Return the (x, y) coordinate for the center point of the cell that contains the specified text.  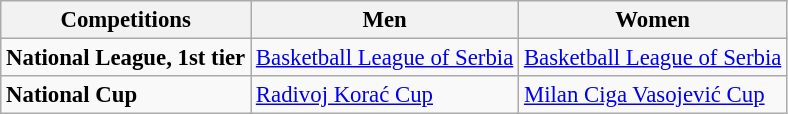
National Cup (126, 95)
Competitions (126, 20)
National League, 1st tier (126, 58)
Men (385, 20)
Radivoj Korać Cup (385, 95)
Milan Ciga Vasojević Cup (653, 95)
Women (653, 20)
